From the cell containing the given text, extract its center point as (X, Y) coordinate. 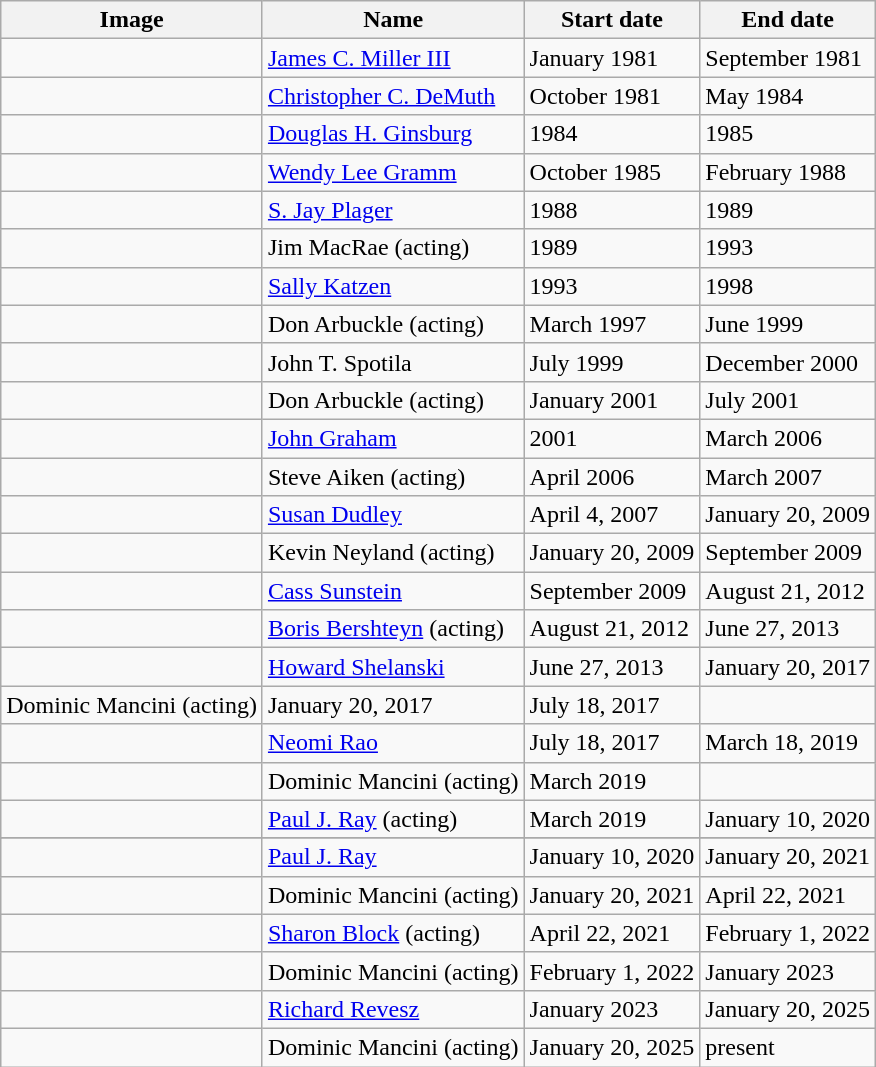
Douglas H. Ginsburg (393, 134)
March 18, 2019 (788, 743)
present (788, 1047)
Christopher C. DeMuth (393, 96)
Start date (612, 20)
February 1988 (788, 172)
October 1985 (612, 172)
Paul J. Ray (393, 857)
Richard Revesz (393, 1009)
September 1981 (788, 58)
Name (393, 20)
Boris Bershteyn (acting) (393, 629)
John T. Spotila (393, 362)
1984 (612, 134)
Cass Sunstein (393, 591)
Steve Aiken (acting) (393, 477)
Image (132, 20)
Kevin Neyland (acting) (393, 553)
1998 (788, 286)
March 2006 (788, 438)
Sharon Block (acting) (393, 933)
December 2000 (788, 362)
James C. Miller III (393, 58)
1988 (612, 210)
April 2006 (612, 477)
End date (788, 20)
Wendy Lee Gramm (393, 172)
Howard Shelanski (393, 667)
Sally Katzen (393, 286)
2001 (612, 438)
March 2007 (788, 477)
April 4, 2007 (612, 515)
1985 (788, 134)
July 1999 (612, 362)
January 1981 (612, 58)
Susan Dudley (393, 515)
October 1981 (612, 96)
June 1999 (788, 324)
March 1997 (612, 324)
John Graham (393, 438)
May 1984 (788, 96)
July 2001 (788, 400)
Jim MacRae (acting) (393, 248)
January 2001 (612, 400)
Paul J. Ray (acting) (393, 819)
Neomi Rao (393, 743)
S. Jay Plager (393, 210)
